For the text-containing cell, return its midpoint in [x, y] coordinate format. 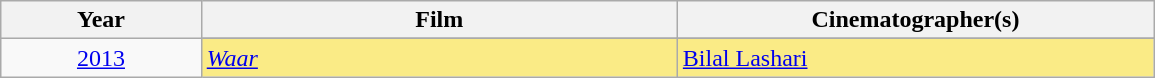
Film [439, 20]
2013 [101, 58]
Bilal Lashari [915, 58]
Waar [439, 58]
Year [101, 20]
Cinematographer(s) [915, 20]
